Determine the [X, Y] coordinate at the center of the cell enclosing the given text.  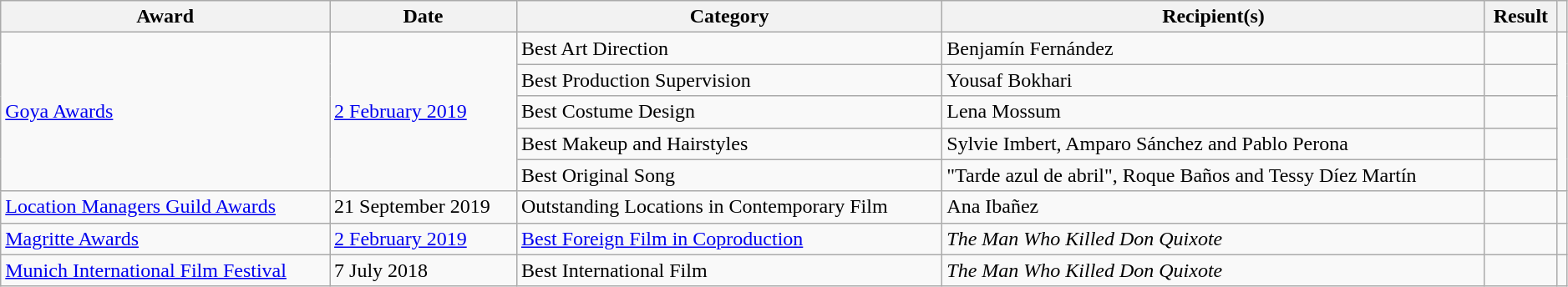
Best Costume Design [728, 112]
Location Managers Guild Awards [165, 207]
Best Foreign Film in Coproduction [728, 239]
Best Original Song [728, 175]
Best Production Supervision [728, 80]
21 September 2019 [424, 207]
Benjamín Fernández [1213, 48]
Ana Ibañez [1213, 207]
Yousaf Bokhari [1213, 80]
Category [728, 17]
Magritte Awards [165, 239]
Best Art Direction [728, 48]
Result [1520, 17]
Best International Film [728, 270]
"Tarde azul de abril", Roque Baños and Tessy Díez Martín [1213, 175]
Best Makeup and Hairstyles [728, 143]
Lena Mossum [1213, 112]
Award [165, 17]
Date [424, 17]
Sylvie Imbert, Amparo Sánchez and Pablo Perona [1213, 143]
Goya Awards [165, 112]
Munich International Film Festival [165, 270]
Outstanding Locations in Contemporary Film [728, 207]
Recipient(s) [1213, 17]
7 July 2018 [424, 270]
